Search for the cell housing the specified text and yield its (x, y) center coordinate. 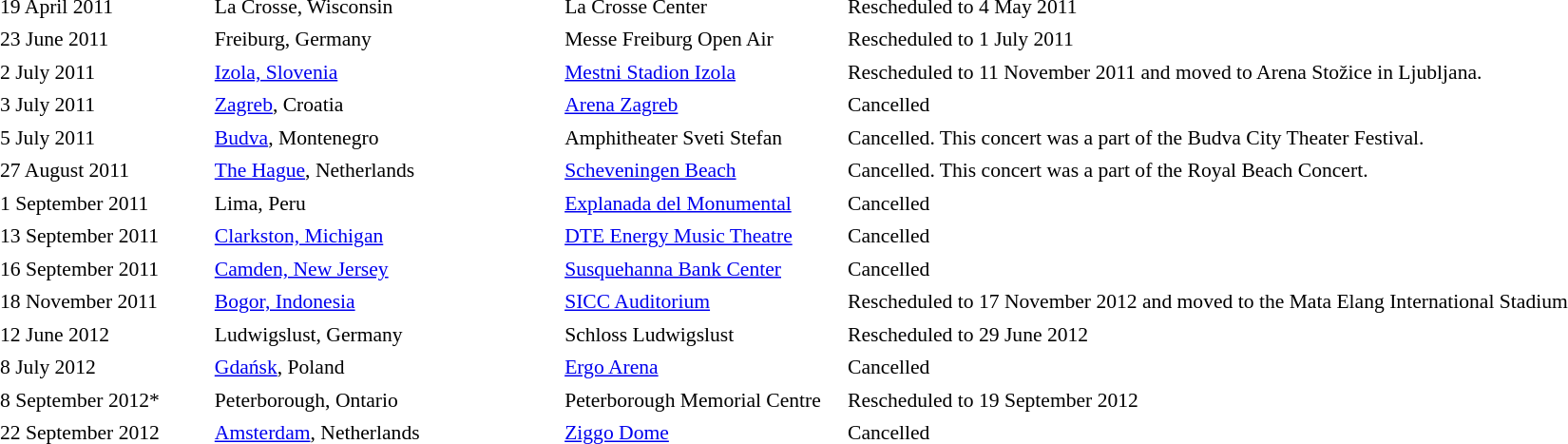
DTE Energy Music Theatre (701, 236)
Ludwigslust, Germany (386, 335)
Arena Zagreb (701, 105)
Scheveningen Beach (701, 171)
Susquehanna Bank Center (701, 269)
Peterborough Memorial Centre (701, 400)
Bogor, Indonesia (386, 302)
Mestni Stadion Izola (701, 72)
Izola, Slovenia (386, 72)
Amphitheater Sveti Stefan (701, 138)
Budva, Montenegro (386, 138)
Messe Freiburg Open Air (701, 40)
The Hague, Netherlands (386, 171)
Explanada del Monumental (701, 203)
Zagreb, Croatia (386, 105)
Camden, New Jersey (386, 269)
Freiburg, Germany (386, 40)
Lima, Peru (386, 203)
Peterborough, Ontario (386, 400)
Gdańsk, Poland (386, 367)
Schloss Ludwigslust (701, 335)
Clarkston, Michigan (386, 236)
Ergo Arena (701, 367)
SICC Auditorium (701, 302)
